Pinpoint the cell where the given text exists, returning its (X, Y) midpoint coordinate. 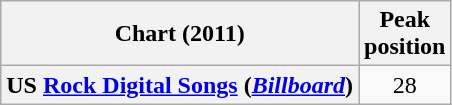
Peakposition (405, 34)
28 (405, 85)
US Rock Digital Songs (Billboard) (180, 85)
Chart (2011) (180, 34)
